Scan for the cell matching the given text and deliver its [x, y] coordinate at center. 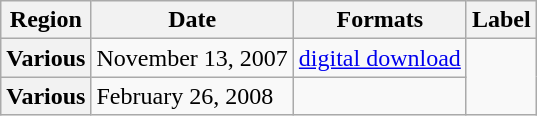
Label [501, 20]
November 13, 2007 [192, 58]
Region [46, 20]
digital download [380, 58]
Date [192, 20]
Formats [380, 20]
February 26, 2008 [192, 96]
